Scan for the cell matching the given text and deliver its (x, y) coordinate at center. 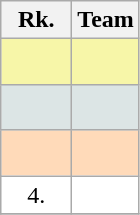
Team (106, 20)
4. (36, 195)
Rk. (36, 20)
